Provide the (X, Y) coordinate of the cell's center where the given text is located.  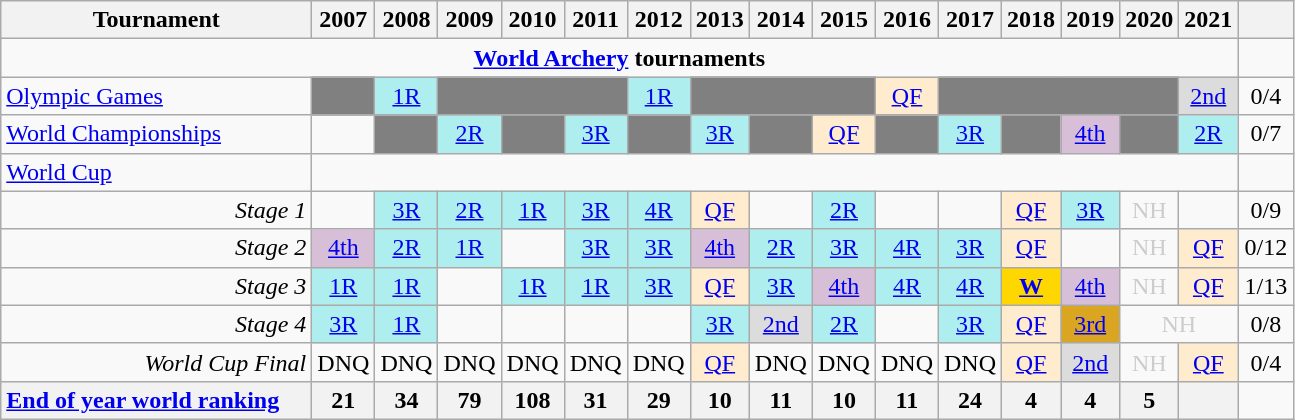
0/7 (1266, 134)
2016 (906, 20)
2015 (844, 20)
Stage 3 (156, 286)
2008 (406, 20)
2020 (1150, 20)
1/13 (1266, 286)
2010 (532, 20)
2007 (344, 20)
24 (970, 400)
Stage 2 (156, 248)
79 (470, 400)
31 (596, 400)
0/12 (1266, 248)
End of year world ranking (156, 400)
2009 (470, 20)
Tournament (156, 20)
2012 (658, 20)
World Cup (156, 172)
2013 (720, 20)
21 (344, 400)
0/9 (1266, 210)
29 (658, 400)
Olympic Games (156, 96)
Stage 1 (156, 210)
2019 (1090, 20)
Stage 4 (156, 324)
World Archery tournaments (620, 58)
2011 (596, 20)
World Cup Final (156, 362)
108 (532, 400)
2021 (1208, 20)
2017 (970, 20)
3rd (1090, 324)
World Championships (156, 134)
5 (1150, 400)
W (1032, 286)
34 (406, 400)
2018 (1032, 20)
0/8 (1266, 324)
2014 (780, 20)
